Pinpoint the cell where the given text exists, returning its [x, y] midpoint coordinate. 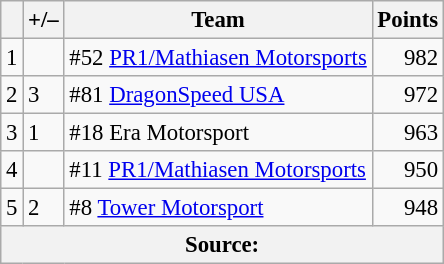
#81 DragonSpeed USA [218, 95]
948 [408, 208]
Source: [222, 245]
#8 Tower Motorsport [218, 208]
5 [12, 208]
Team [218, 20]
#52 PR1/Mathiasen Motorsports [218, 58]
972 [408, 95]
963 [408, 133]
+/– [44, 20]
#18 Era Motorsport [218, 133]
950 [408, 170]
4 [12, 170]
982 [408, 58]
#11 PR1/Mathiasen Motorsports [218, 170]
Points [408, 20]
